Identify which cell holds the provided text, then report its [X, Y] central coordinate. 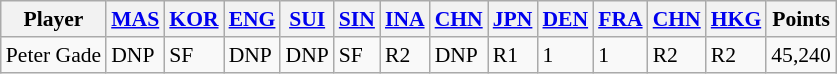
R1 [513, 55]
SIN [357, 19]
45,240 [800, 55]
SUI [306, 19]
INA [405, 19]
HKG [736, 19]
FRA [620, 19]
Points [800, 19]
KOR [194, 19]
MAS [135, 19]
Peter Gade [54, 55]
Player [54, 19]
JPN [513, 19]
ENG [252, 19]
DEN [565, 19]
